Extract the [x, y] coordinate from the center of the cell holding the provided text.  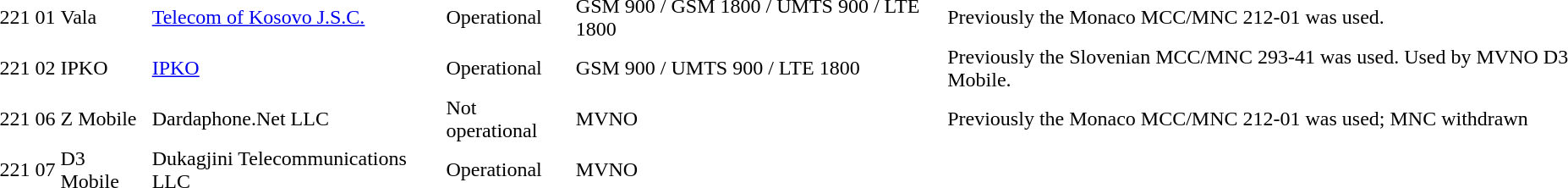
06 [46, 119]
MVNO [759, 119]
02 [46, 68]
Not operational [508, 119]
Z Mobile [103, 119]
GSM 900 / UMTS 900 / LTE 1800 [759, 68]
Dardaphone.Net LLC [296, 119]
Operational [508, 68]
